Detect which cell encompasses the target text, then output its [X, Y] center coordinate. 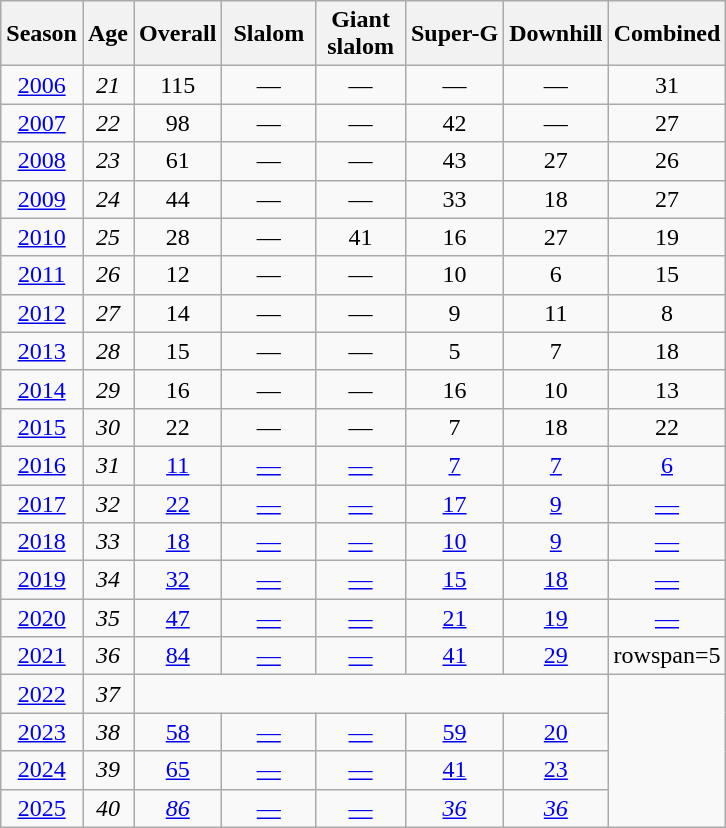
Overall [178, 34]
98 [178, 123]
2021 [42, 656]
Season [42, 34]
42 [454, 123]
2016 [42, 465]
rowspan=5 [667, 656]
39 [108, 770]
84 [178, 656]
2018 [42, 542]
5 [454, 351]
115 [178, 85]
12 [178, 275]
2024 [42, 770]
Giant slalom [361, 34]
8 [667, 313]
40 [108, 808]
47 [178, 618]
Slalom [269, 34]
58 [178, 732]
61 [178, 161]
25 [108, 237]
37 [108, 694]
2025 [42, 808]
2008 [42, 161]
2017 [42, 503]
Downhill [556, 34]
2009 [42, 199]
20 [556, 732]
2010 [42, 237]
Combined [667, 34]
34 [108, 580]
2006 [42, 85]
2013 [42, 351]
14 [178, 313]
2020 [42, 618]
59 [454, 732]
2019 [42, 580]
24 [108, 199]
2011 [42, 275]
2014 [42, 389]
2012 [42, 313]
2023 [42, 732]
2015 [42, 427]
44 [178, 199]
30 [108, 427]
86 [178, 808]
43 [454, 161]
38 [108, 732]
65 [178, 770]
17 [454, 503]
2007 [42, 123]
2022 [42, 694]
Super-G [454, 34]
Age [108, 34]
13 [667, 389]
35 [108, 618]
